Return the [X, Y] coordinate for the center point of the cell that contains the specified text.  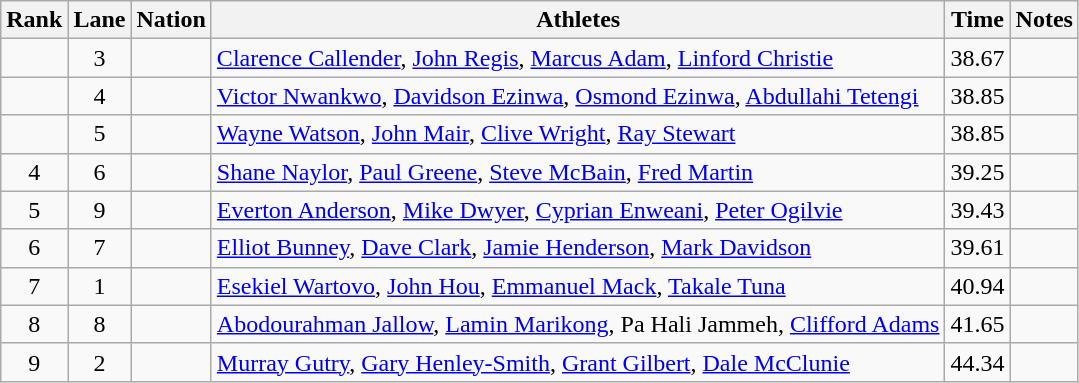
Lane [100, 20]
40.94 [978, 286]
41.65 [978, 324]
Murray Gutry, Gary Henley-Smith, Grant Gilbert, Dale McClunie [578, 362]
39.43 [978, 210]
Wayne Watson, John Mair, Clive Wright, Ray Stewart [578, 134]
39.25 [978, 172]
Nation [171, 20]
44.34 [978, 362]
Everton Anderson, Mike Dwyer, Cyprian Enweani, Peter Ogilvie [578, 210]
Athletes [578, 20]
Abodourahman Jallow, Lamin Marikong, Pa Hali Jammeh, Clifford Adams [578, 324]
Notes [1044, 20]
Time [978, 20]
Clarence Callender, John Regis, Marcus Adam, Linford Christie [578, 58]
Rank [34, 20]
3 [100, 58]
39.61 [978, 248]
Esekiel Wartovo, John Hou, Emmanuel Mack, Takale Tuna [578, 286]
1 [100, 286]
Victor Nwankwo, Davidson Ezinwa, Osmond Ezinwa, Abdullahi Tetengi [578, 96]
2 [100, 362]
Shane Naylor, Paul Greene, Steve McBain, Fred Martin [578, 172]
38.67 [978, 58]
Elliot Bunney, Dave Clark, Jamie Henderson, Mark Davidson [578, 248]
